Extract the [X, Y] coordinate from the center of the cell holding the provided text.  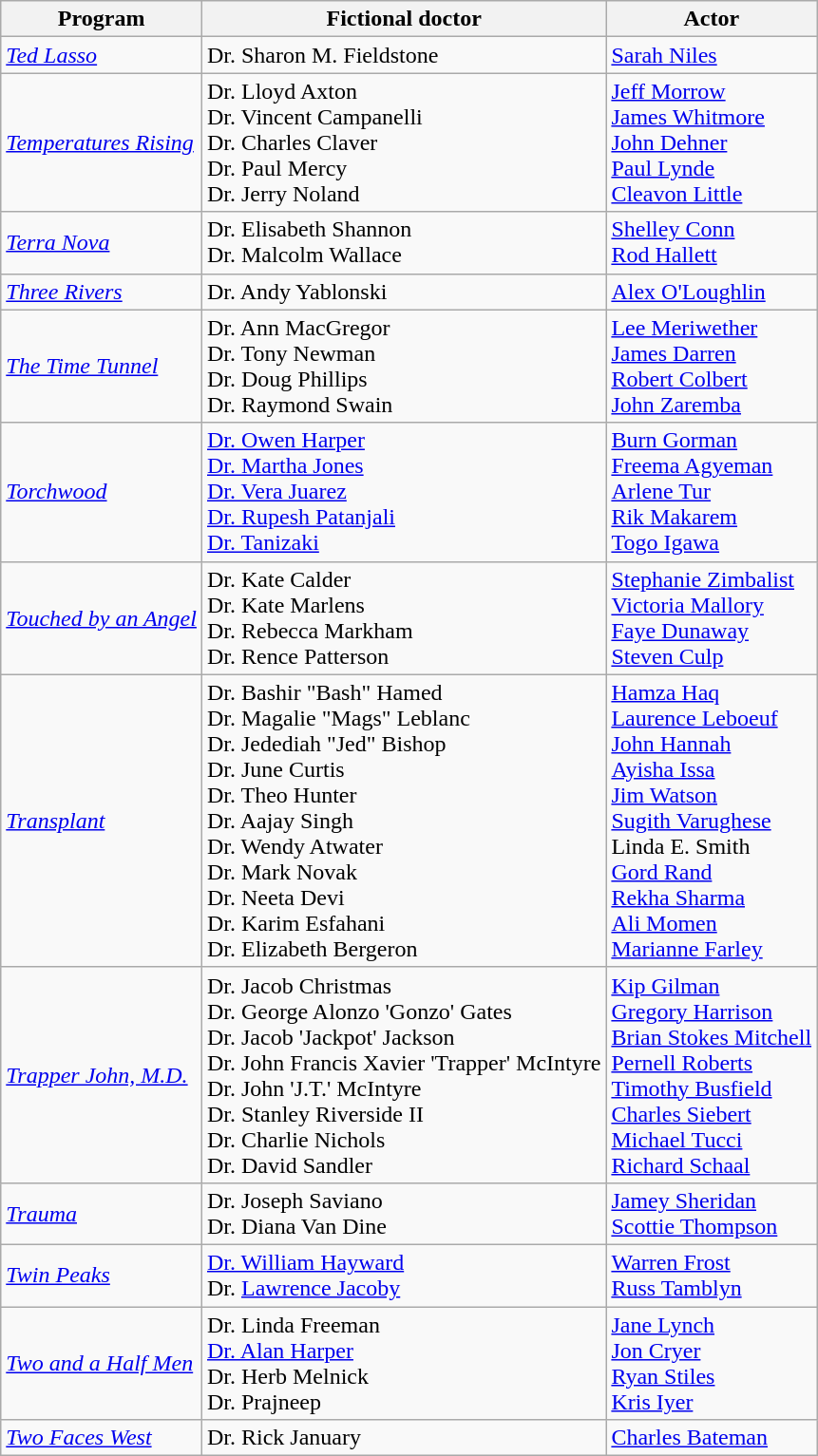
Kip GilmanGregory HarrisonBrian Stokes MitchellPernell RobertsTimothy BusfieldCharles SiebertMichael TucciRichard Schaal [712, 1075]
Stephanie ZimbalistVictoria MalloryFaye DunawaySteven Culp [712, 617]
Dr. Owen HarperDr. Martha JonesDr. Vera JuarezDr. Rupesh PatanjaliDr. Tanizaki [403, 492]
Two and a Half Men [102, 1364]
Charles Bateman [712, 1438]
Dr. Sharon M. Fieldstone [403, 55]
Trapper John, M.D. [102, 1075]
Dr. Linda FreemanDr. Alan HarperDr. Herb MelnickDr. Prajneep [403, 1364]
Warren FrostRuss Tamblyn [712, 1275]
Terra Nova [102, 243]
Jane LynchJon CryerRyan StilesKris Iyer [712, 1364]
Actor [712, 19]
Jamey SheridanScottie Thompson [712, 1214]
Dr. Ann MacGregorDr. Tony NewmanDr. Doug PhillipsDr. Raymond Swain [403, 367]
Trauma [102, 1214]
Dr. Kate CalderDr. Kate MarlensDr. Rebecca MarkhamDr. Rence Patterson [403, 617]
Touched by an Angel [102, 617]
Twin Peaks [102, 1275]
The Time Tunnel [102, 367]
Dr. Joseph SavianoDr. Diana Van Dine [403, 1214]
Dr. Lloyd AxtonDr. Vincent CampanelliDr. Charles ClaverDr. Paul MercyDr. Jerry Noland [403, 142]
Program [102, 19]
Jeff MorrowJames WhitmoreJohn DehnerPaul LyndeCleavon Little [712, 142]
Two Faces West [102, 1438]
Three Rivers [102, 292]
Dr. Elisabeth ShannonDr. Malcolm Wallace [403, 243]
Transplant [102, 821]
Temperatures Rising [102, 142]
Sarah Niles [712, 55]
Fictional doctor [403, 19]
Lee MeriwetherJames DarrenRobert ColbertJohn Zaremba [712, 367]
Dr. William HaywardDr. Lawrence Jacoby [403, 1275]
Hamza HaqLaurence LeboeufJohn HannahAyisha IssaJim WatsonSugith VarugheseLinda E. SmithGord RandRekha SharmaAli MomenMarianne Farley [712, 821]
Burn GormanFreema AgyemanArlene TurRik MakaremTogo Igawa [712, 492]
Alex O'Loughlin [712, 292]
Ted Lasso [102, 55]
Torchwood [102, 492]
Shelley ConnRod Hallett [712, 243]
Dr. Rick January [403, 1438]
Dr. Andy Yablonski [403, 292]
